Output the [x, y] coordinate of the center of the cell containing the given text.  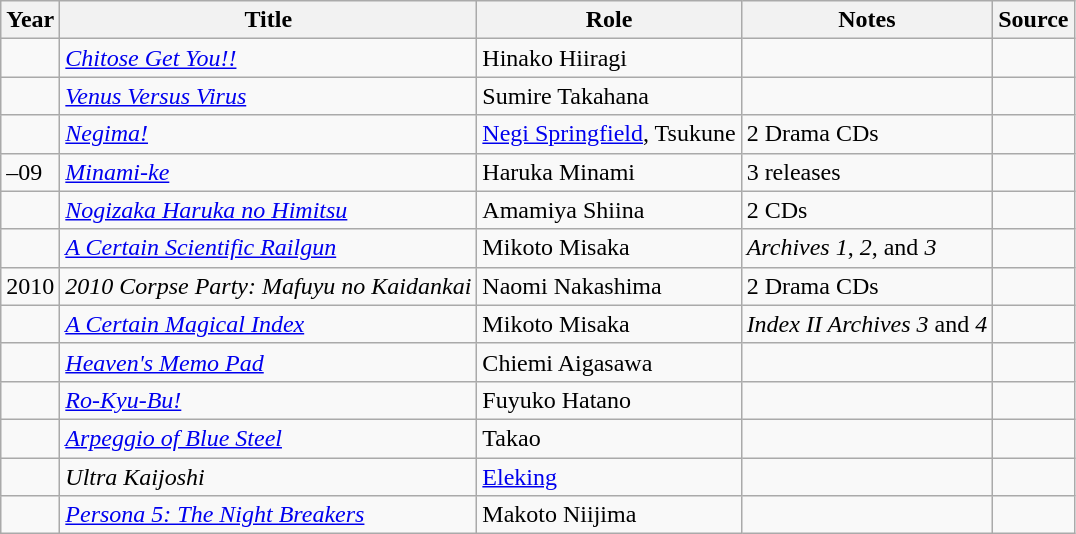
Ultra Kaijoshi [268, 477]
Source [1034, 20]
Chitose Get You!! [268, 58]
Minami-ke [268, 172]
2 CDs [867, 210]
Amamiya Shiina [609, 210]
Year [30, 20]
Venus Versus Virus [268, 96]
Chiemi Aigasawa [609, 362]
Takao [609, 438]
A Certain Magical Index [268, 324]
Heaven's Memo Pad [268, 362]
Eleking [609, 477]
Negi Springfield, Tsukune [609, 134]
Makoto Niijima [609, 515]
Notes [867, 20]
Ro-Kyu-Bu! [268, 400]
Fuyuko Hatano [609, 400]
Index II Archives 3 and 4 [867, 324]
Role [609, 20]
A Certain Scientific Railgun [268, 248]
Sumire Takahana [609, 96]
Naomi Nakashima [609, 286]
–09 [30, 172]
Hinako Hiiragi [609, 58]
2010 [30, 286]
3 releases [867, 172]
Nogizaka Haruka no Himitsu [268, 210]
Archives 1, 2, and 3 [867, 248]
Title [268, 20]
Negima! [268, 134]
Haruka Minami [609, 172]
Persona 5: The Night Breakers [268, 515]
Arpeggio of Blue Steel [268, 438]
2010 Corpse Party: Mafuyu no Kaidankai [268, 286]
